For the text-containing cell, return its midpoint in [x, y] coordinate format. 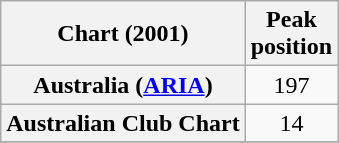
197 [291, 85]
Chart (2001) [123, 34]
Australia (ARIA) [123, 85]
14 [291, 123]
Australian Club Chart [123, 123]
Peakposition [291, 34]
